Capture the cell that displays the provided text and extract its (X, Y) central coordinate. 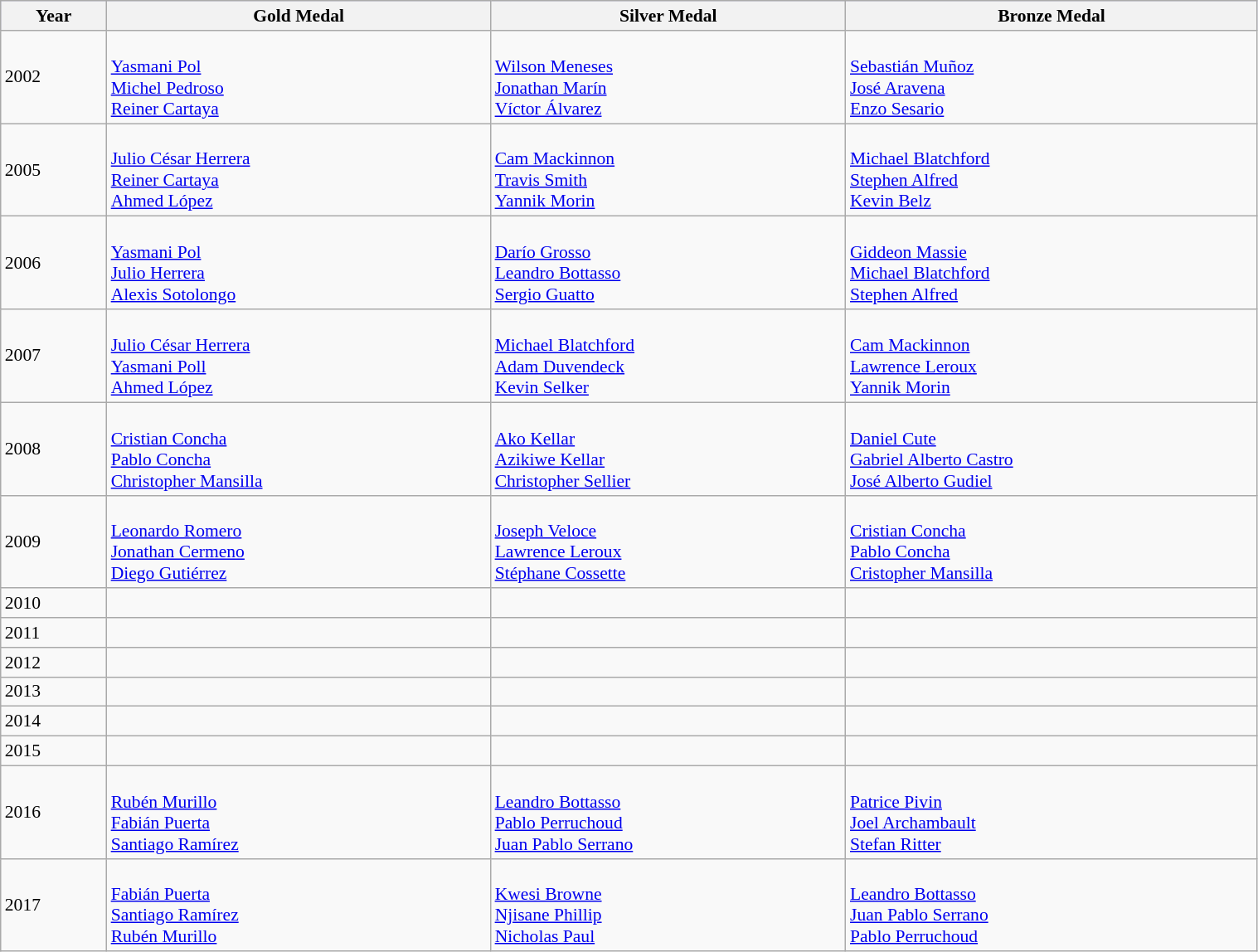
Darío GrossoLeandro BottassoSergio Guatto (668, 263)
2014 (54, 721)
2011 (54, 633)
Sebastián MuñozJosé AravenaEnzo Sesario (1052, 77)
Fabián PuertaSantiago RamírezRubén Murillo (299, 905)
Cam MackinnonLawrence LerouxYannik Morin (1052, 356)
2015 (54, 751)
2010 (54, 604)
Julio César HerreraYasmani PollAhmed López (299, 356)
Ako KellarAzikiwe KellarChristopher Sellier (668, 449)
Bronze Medal (1052, 16)
2007 (54, 356)
Yasmani PolMichel PedrosoReiner Cartaya (299, 77)
Leandro BottassoJuan Pablo SerranoPablo Perruchoud (1052, 905)
Patrice PivinJoel ArchambaultStefan Ritter (1052, 812)
Julio César HerreraReiner CartayaAhmed López (299, 170)
2009 (54, 542)
Michael BlatchfordStephen AlfredKevin Belz (1052, 170)
Gold Medal (299, 16)
Leonardo RomeroJonathan CermenoDiego Gutiérrez (299, 542)
Leandro BottassoPablo PerruchoudJuan Pablo Serrano (668, 812)
2016 (54, 812)
Joseph VeloceLawrence LerouxStéphane Cossette (668, 542)
Wilson MenesesJonathan MarínVíctor Álvarez (668, 77)
Michael BlatchfordAdam DuvendeckKevin Selker (668, 356)
Giddeon MassieMichael BlatchfordStephen Alfred (1052, 263)
2002 (54, 77)
Silver Medal (668, 16)
Year (54, 16)
Daniel CuteGabriel Alberto CastroJosé Alberto Gudiel (1052, 449)
2013 (54, 692)
2008 (54, 449)
2005 (54, 170)
Cristian ConchaPablo ConchaCristopher Mansilla (1052, 542)
Rubén MurilloFabián PuertaSantiago Ramírez (299, 812)
Cristian ConchaPablo ConchaChristopher Mansilla (299, 449)
2017 (54, 905)
Cam MackinnonTravis SmithYannik Morin (668, 170)
Yasmani PolJulio HerreraAlexis Sotolongo (299, 263)
2012 (54, 663)
Kwesi BrowneNjisane PhillipNicholas Paul (668, 905)
2006 (54, 263)
